For the text-containing cell, return its midpoint in (x, y) coordinate format. 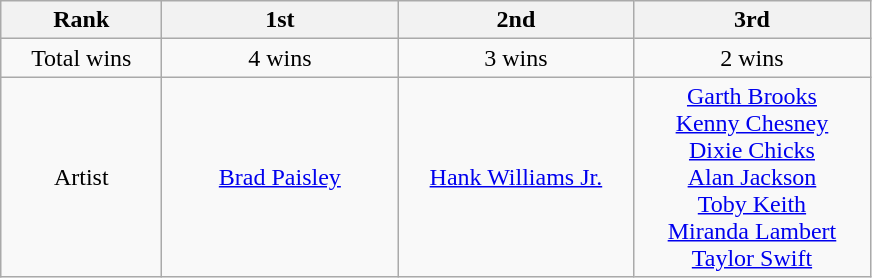
Artist (82, 177)
Brad Paisley (280, 177)
Rank (82, 20)
3rd (752, 20)
1st (280, 20)
Garth Brooks Kenny Chesney Dixie Chicks Alan Jackson Toby Keith Miranda Lambert Taylor Swift (752, 177)
Total wins (82, 58)
4 wins (280, 58)
2nd (516, 20)
3 wins (516, 58)
2 wins (752, 58)
Hank Williams Jr. (516, 177)
